Return (X, Y) of the center of cell containing provided text 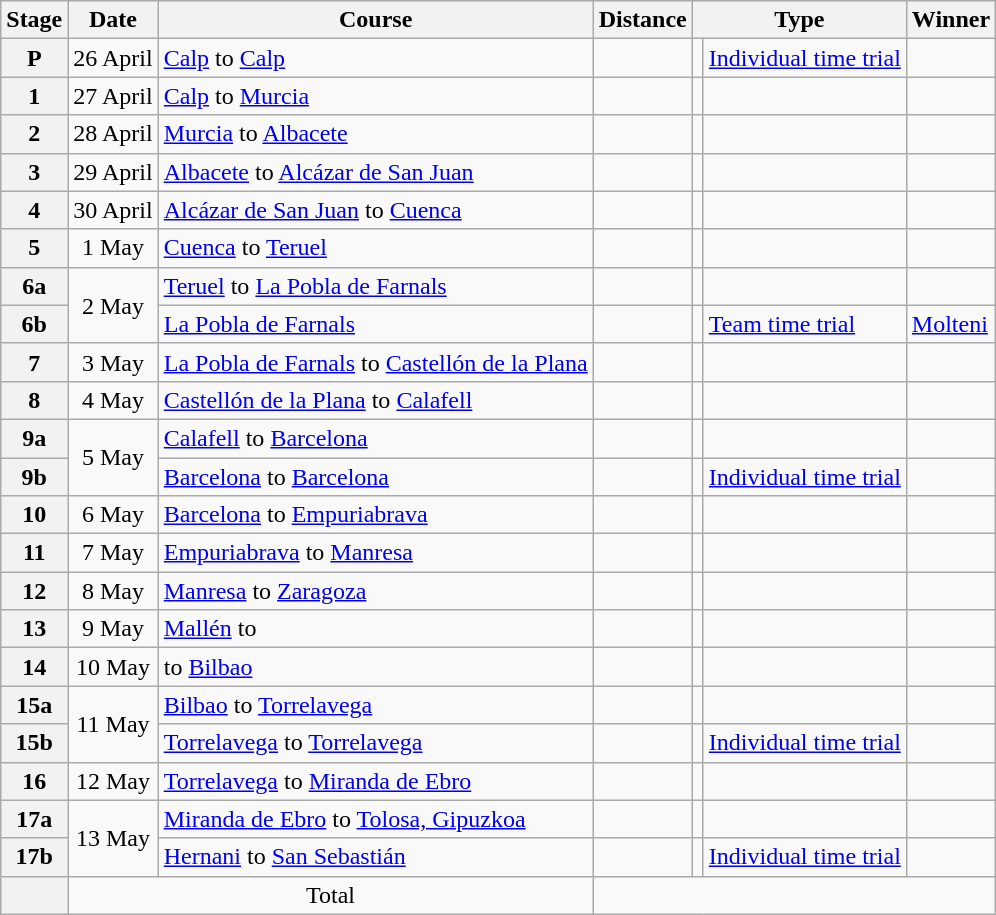
Barcelona to Empuriabrava (376, 515)
Cuenca to Teruel (376, 248)
Stage (34, 20)
Calafell to Barcelona (376, 438)
Winner (950, 20)
2 May (113, 305)
Torrelavega to Miranda de Ebro (376, 781)
15a (34, 705)
5 (34, 248)
7 (34, 362)
Alcázar de San Juan to Cuenca (376, 210)
P (34, 58)
6b (34, 324)
6 May (113, 515)
1 (34, 96)
28 April (113, 134)
4 (34, 210)
Molteni (950, 324)
Type (799, 20)
4 May (113, 400)
10 May (113, 667)
6a (34, 286)
17b (34, 857)
La Pobla de Farnals (376, 324)
Course (376, 20)
8 May (113, 591)
Team time trial (804, 324)
1 May (113, 248)
27 April (113, 96)
Barcelona to Barcelona (376, 477)
9b (34, 477)
Total (330, 895)
30 April (113, 210)
Hernani to San Sebastián (376, 857)
Miranda de Ebro to Tolosa, Gipuzkoa (376, 819)
Mallén to (376, 629)
10 (34, 515)
Bilbao to Torrelavega (376, 705)
14 (34, 667)
11 May (113, 724)
3 May (113, 362)
9 May (113, 629)
Murcia to Albacete (376, 134)
Teruel to La Pobla de Farnals (376, 286)
12 (34, 591)
Manresa to Zaragoza (376, 591)
17a (34, 819)
Empuriabrava to Manresa (376, 553)
Torrelavega to Torrelavega (376, 743)
13 May (113, 838)
Calp to Murcia (376, 96)
Albacete to Alcázar de San Juan (376, 172)
16 (34, 781)
La Pobla de Farnals to Castellón de la Plana (376, 362)
8 (34, 400)
3 (34, 172)
to Bilbao (376, 667)
Date (113, 20)
29 April (113, 172)
15b (34, 743)
26 April (113, 58)
Calp to Calp (376, 58)
12 May (113, 781)
2 (34, 134)
9a (34, 438)
Castellón de la Plana to Calafell (376, 400)
Distance (642, 20)
7 May (113, 553)
5 May (113, 457)
13 (34, 629)
11 (34, 553)
